Scan for the cell matching the given text and deliver its [X, Y] coordinate at center. 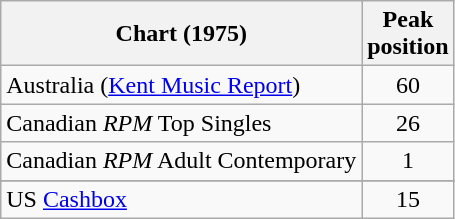
26 [408, 123]
US Cashbox [182, 199]
Australia (Kent Music Report) [182, 85]
Canadian RPM Top Singles [182, 123]
Peakposition [408, 34]
Canadian RPM Adult Contemporary [182, 161]
Chart (1975) [182, 34]
15 [408, 199]
60 [408, 85]
1 [408, 161]
